Pinpoint the cell where the given text exists, returning its [X, Y] midpoint coordinate. 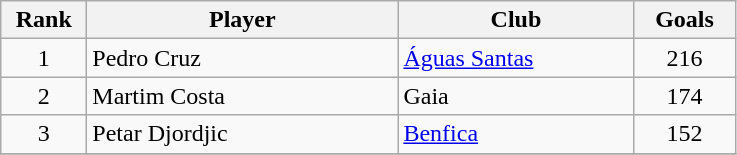
Club [516, 20]
216 [684, 58]
Martim Costa [242, 96]
1 [44, 58]
Rank [44, 20]
Petar Djordjic [242, 134]
Player [242, 20]
Gaia [516, 96]
Benfica [516, 134]
Águas Santas [516, 58]
152 [684, 134]
174 [684, 96]
2 [44, 96]
3 [44, 134]
Pedro Cruz [242, 58]
Goals [684, 20]
